Provide the (X, Y) coordinate of the cell's center where the given text is located.  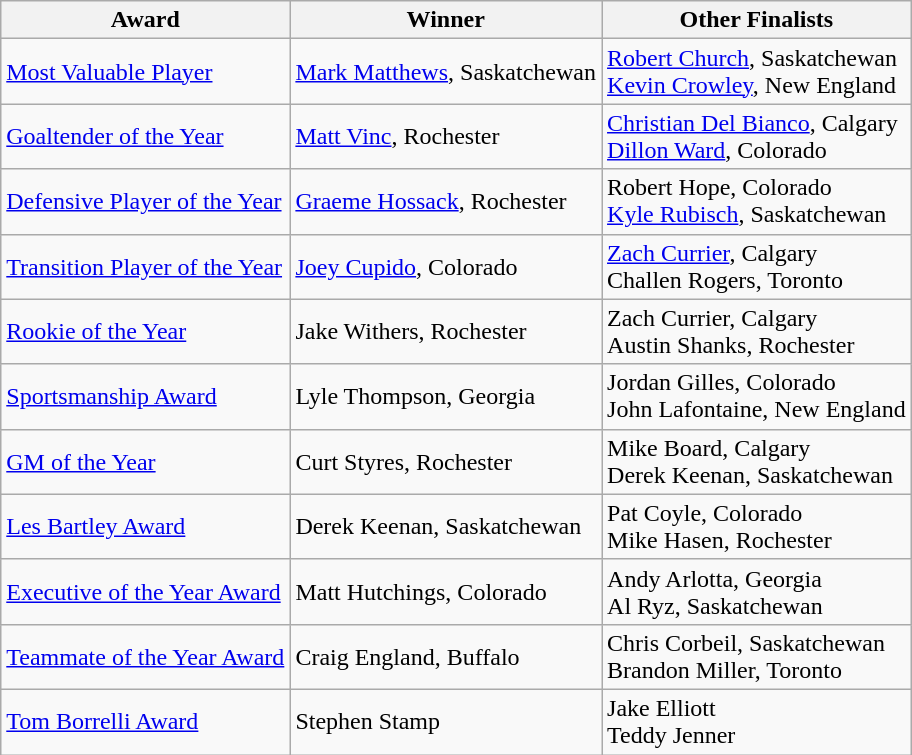
Curt Styres, Rochester (446, 462)
Derek Keenan, Saskatchewan (446, 526)
Award (146, 20)
Matt Hutchings, Colorado (446, 592)
Most Valuable Player (146, 72)
Jake ElliottTeddy Jenner (757, 722)
Joey Cupido, Colorado (446, 266)
Pat Coyle, ColoradoMike Hasen, Rochester (757, 526)
Sportsmanship Award (146, 396)
Christian Del Bianco, CalgaryDillon Ward, Colorado (757, 136)
Zach Currier, CalgaryChallen Rogers, Toronto (757, 266)
Mike Board, CalgaryDerek Keenan, Saskatchewan (757, 462)
Tom Borrelli Award (146, 722)
Rookie of the Year (146, 332)
Zach Currier, CalgaryAustin Shanks, Rochester (757, 332)
Transition Player of the Year (146, 266)
Winner (446, 20)
Craig England, Buffalo (446, 656)
Defensive Player of the Year (146, 202)
Jake Withers, Rochester (446, 332)
Stephen Stamp (446, 722)
GM of the Year (146, 462)
Other Finalists (757, 20)
Executive of the Year Award (146, 592)
Robert Church, SaskatchewanKevin Crowley, New England (757, 72)
Robert Hope, ColoradoKyle Rubisch, Saskatchewan (757, 202)
Graeme Hossack, Rochester (446, 202)
Mark Matthews, Saskatchewan (446, 72)
Chris Corbeil, SaskatchewanBrandon Miller, Toronto (757, 656)
Matt Vinc, Rochester (446, 136)
Andy Arlotta, GeorgiaAl Ryz, Saskatchewan (757, 592)
Teammate of the Year Award (146, 656)
Goaltender of the Year (146, 136)
Lyle Thompson, Georgia (446, 396)
Jordan Gilles, ColoradoJohn Lafontaine, New England (757, 396)
Les Bartley Award (146, 526)
